Locate the cell with the specified text and output its [x, y] center coordinate. 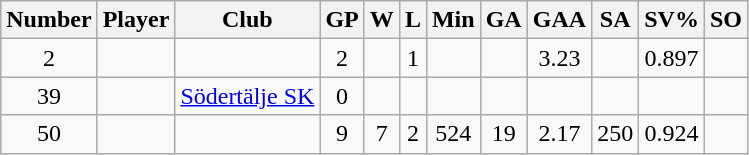
0.897 [672, 58]
0.924 [672, 134]
250 [616, 134]
1 [412, 58]
Number [49, 20]
50 [49, 134]
0 [342, 96]
W [382, 20]
Södertälje SK [248, 96]
Min [453, 20]
SV% [672, 20]
Club [248, 20]
2.17 [559, 134]
9 [342, 134]
19 [504, 134]
7 [382, 134]
GA [504, 20]
39 [49, 96]
L [412, 20]
SO [726, 20]
Player [136, 20]
524 [453, 134]
3.23 [559, 58]
GAA [559, 20]
SA [616, 20]
GP [342, 20]
